Find where the given text appears and provide that cell's center as [X, Y] coordinate. 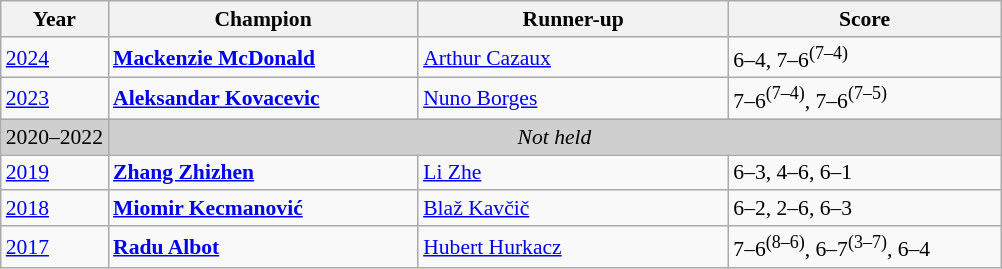
2023 [54, 98]
Li Zhe [573, 173]
Year [54, 19]
Arthur Cazaux [573, 58]
Score [864, 19]
6–3, 4–6, 6–1 [864, 173]
Not held [554, 137]
Miomir Kecmanović [263, 209]
Mackenzie McDonald [263, 58]
Radu Albot [263, 246]
Hubert Hurkacz [573, 246]
6–4, 7–6(7–4) [864, 58]
Zhang Zhizhen [263, 173]
Champion [263, 19]
Aleksandar Kovacevic [263, 98]
2020–2022 [54, 137]
6–2, 2–6, 6–3 [864, 209]
7–6(8–6), 6–7(3–7), 6–4 [864, 246]
7–6(7–4), 7–6(7–5) [864, 98]
2024 [54, 58]
Runner-up [573, 19]
Blaž Kavčič [573, 209]
Nuno Borges [573, 98]
2017 [54, 246]
2019 [54, 173]
2018 [54, 209]
